Detect which cell encompasses the target text, then output its (X, Y) center coordinate. 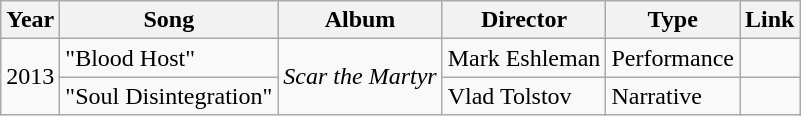
Scar the Martyr (360, 77)
Performance (673, 58)
Song (169, 20)
Director (524, 20)
"Blood Host" (169, 58)
Type (673, 20)
Narrative (673, 96)
"Soul Disintegration" (169, 96)
Link (770, 20)
Album (360, 20)
2013 (30, 77)
Vlad Tolstov (524, 96)
Mark Eshleman (524, 58)
Year (30, 20)
